Determine the [X, Y] coordinate at the center of the cell enclosing the given text.  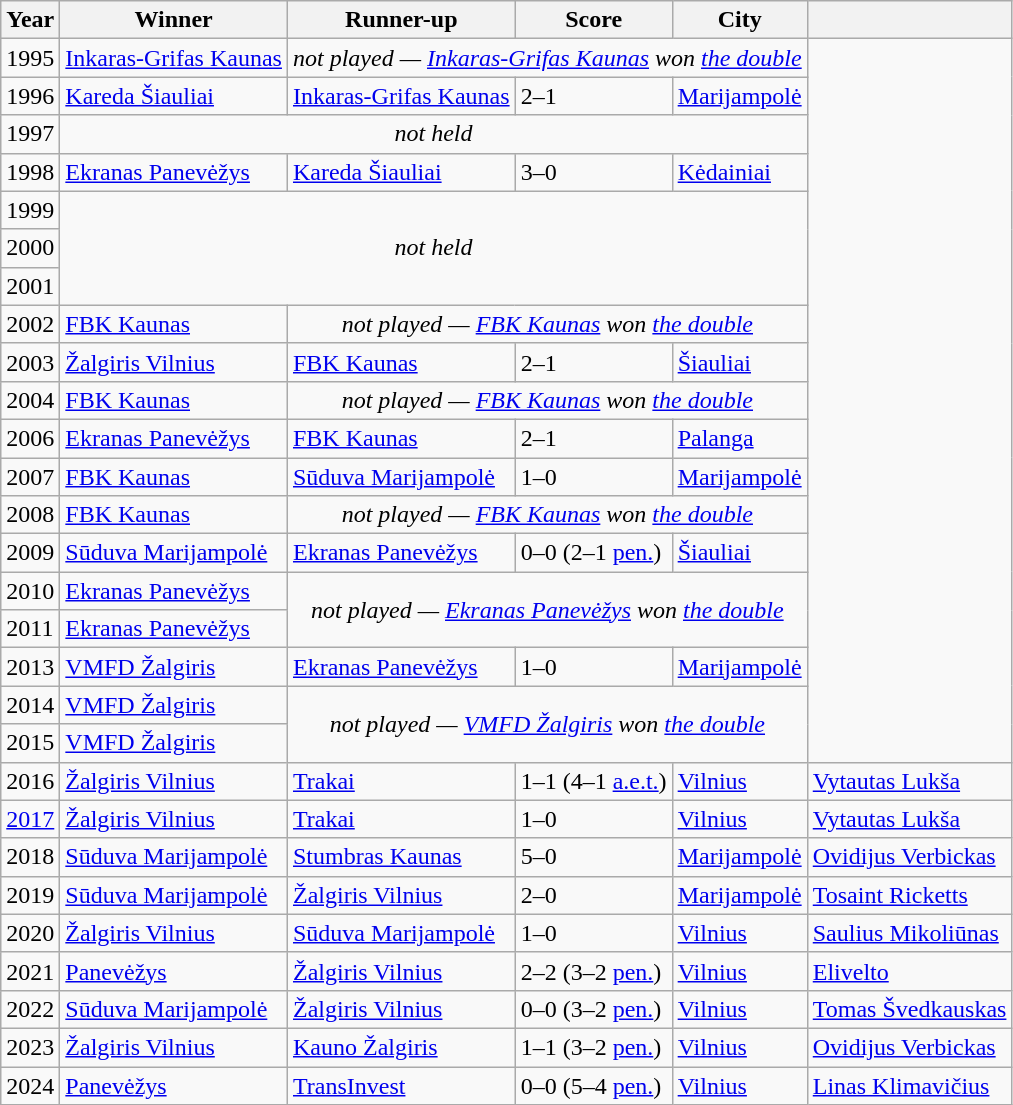
2001 [30, 286]
2013 [30, 667]
2008 [30, 515]
2022 [30, 1009]
not played — VMFD Žalgiris won the double [547, 724]
2–2 (3–2 pen.) [594, 971]
1997 [30, 134]
2019 [30, 895]
Elivelto [910, 971]
2021 [30, 971]
not played — Ekranas Panevėžys won the double [547, 610]
Score [594, 20]
1999 [30, 210]
2011 [30, 629]
1995 [30, 58]
2024 [30, 1085]
2006 [30, 438]
0–0 (3–2 pen.) [594, 1009]
2004 [30, 400]
2015 [30, 743]
2003 [30, 362]
0–0 (5–4 pen.) [594, 1085]
TransInvest [401, 1085]
2020 [30, 933]
2002 [30, 324]
Kėdainiai [740, 172]
Runner-up [401, 20]
5–0 [594, 857]
2009 [30, 553]
not played — Inkaras-Grifas Kaunas won the double [547, 58]
2000 [30, 248]
Year [30, 20]
3–0 [594, 172]
Palanga [740, 438]
2018 [30, 857]
2023 [30, 1047]
2–0 [594, 895]
2007 [30, 477]
City [740, 20]
0–0 (2–1 pen.) [594, 553]
Tosaint Ricketts [910, 895]
Kauno Žalgiris [401, 1047]
Linas Klimavičius [910, 1085]
1–1 (3–2 pen.) [594, 1047]
2017 [30, 819]
1–1 (4–1 a.e.t.) [594, 781]
Tomas Švedkauskas [910, 1009]
2016 [30, 781]
1996 [30, 96]
Saulius Mikoliūnas [910, 933]
2014 [30, 705]
1998 [30, 172]
Winner [174, 20]
2010 [30, 591]
Stumbras Kaunas [401, 857]
